Locate the cell with the specified text and output its [x, y] center coordinate. 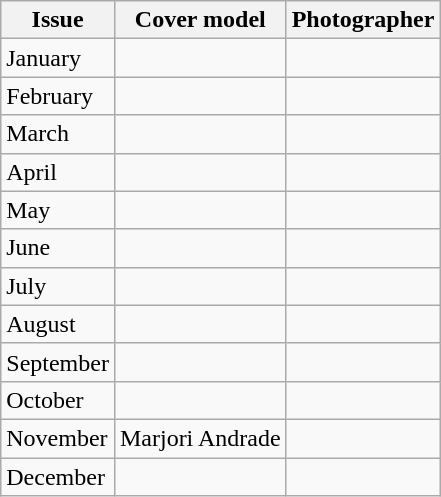
May [58, 210]
Cover model [200, 20]
September [58, 362]
January [58, 58]
Photographer [363, 20]
April [58, 172]
Issue [58, 20]
December [58, 477]
March [58, 134]
July [58, 286]
Marjori Andrade [200, 438]
November [58, 438]
June [58, 248]
February [58, 96]
August [58, 324]
October [58, 400]
